Return the (x, y) coordinate for the center point of the cell that contains the specified text.  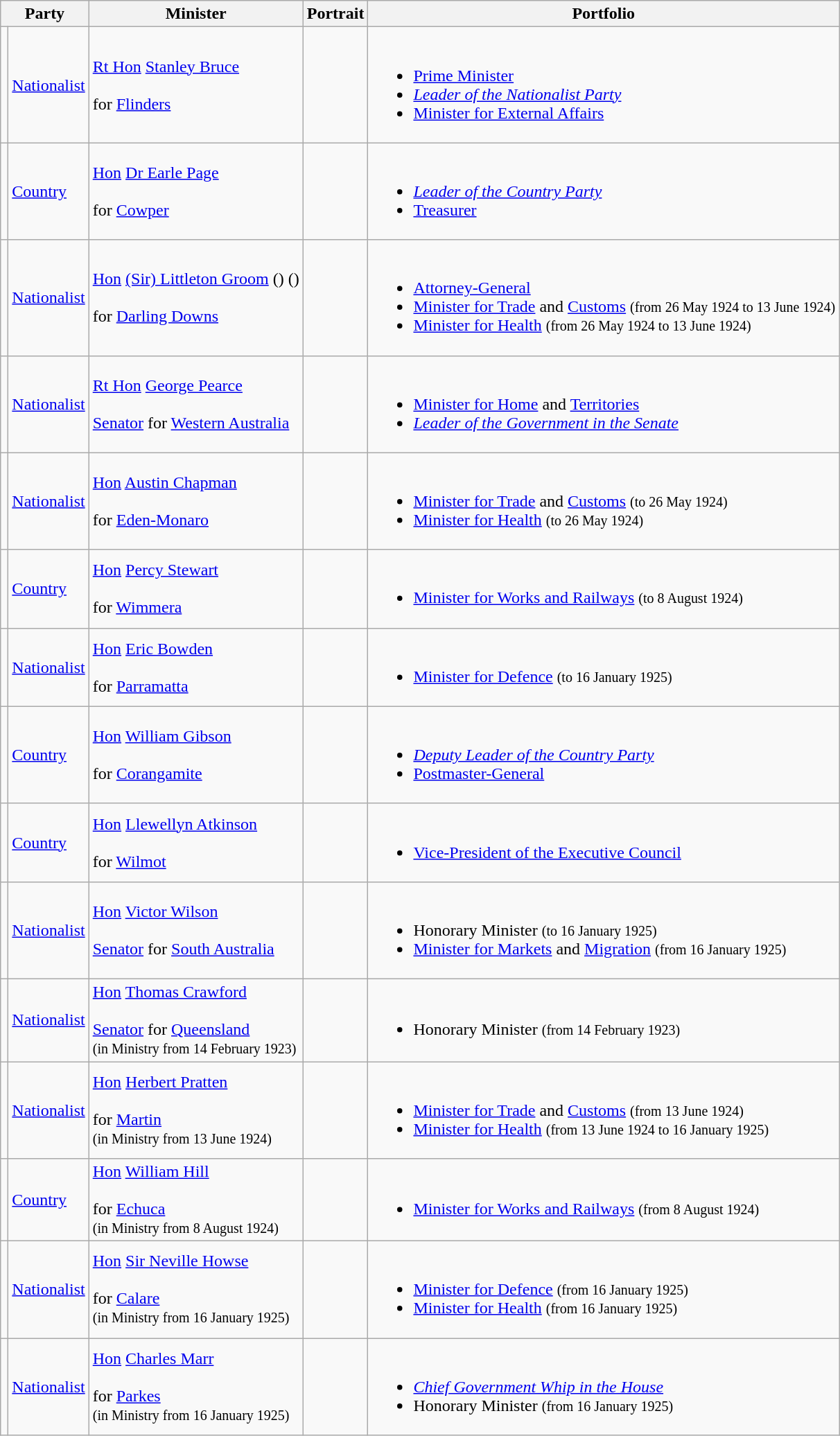
Prime MinisterLeader of the Nationalist PartyMinister for External Affairs (604, 85)
Vice-President of the Executive Council (604, 843)
Hon Dr Earle Page for Cowper (195, 191)
Party (44, 14)
Portrait (335, 14)
Hon William Hill for Echuca (in Ministry from 8 August 1924) (195, 1200)
Hon William Gibson for Corangamite (195, 755)
Hon Thomas Crawford Senator for Queensland (in Ministry from 14 February 1923) (195, 1020)
Honorary Minister (from 14 February 1923) (604, 1020)
Hon Herbert Pratten for Martin (in Ministry from 13 June 1924) (195, 1110)
Hon (Sir) Littleton Groom () () for Darling Downs (195, 298)
Minister for Trade and Customs (to 26 May 1924)Minister for Health (to 26 May 1924) (604, 501)
Minister for Defence (to 16 January 1925) (604, 667)
Minister for Defence (from 16 January 1925)Minister for Health (from 16 January 1925) (604, 1290)
Rt Hon George Pearce Senator for Western Australia (195, 404)
Hon Charles Marr for Parkes (in Ministry from 16 January 1925) (195, 1387)
Rt Hon Stanley Bruce for Flinders (195, 85)
Minister for Trade and Customs (from 13 June 1924)Minister for Health (from 13 June 1924 to 16 January 1925) (604, 1110)
Hon Victor Wilson Senator for South Australia (195, 930)
Leader of the Country PartyTreasurer (604, 191)
Minister (195, 14)
Minister for Works and Railways (from 8 August 1924) (604, 1200)
Attorney-GeneralMinister for Trade and Customs (from 26 May 1924 to 13 June 1924)Minister for Health (from 26 May 1924 to 13 June 1924) (604, 298)
Honorary Minister (to 16 January 1925)Minister for Markets and Migration (from 16 January 1925) (604, 930)
Hon Austin Chapman for Eden-Monaro (195, 501)
Hon Sir Neville Howse for Calare (in Ministry from 16 January 1925) (195, 1290)
Portfolio (604, 14)
Hon Llewellyn Atkinson for Wilmot (195, 843)
Deputy Leader of the Country PartyPostmaster-General (604, 755)
Minister for Works and Railways (to 8 August 1924) (604, 589)
Hon Percy Stewart for Wimmera (195, 589)
Minister for Home and TerritoriesLeader of the Government in the Senate (604, 404)
Hon Eric Bowden for Parramatta (195, 667)
Chief Government Whip in the HouseHonorary Minister (from 16 January 1925) (604, 1387)
